Pinpoint the cell where the given text exists, returning its [X, Y] midpoint coordinate. 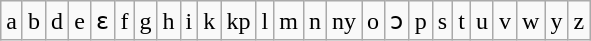
o [374, 21]
p [420, 21]
e [80, 21]
ɔ [398, 21]
i [189, 21]
h [168, 21]
b [34, 21]
d [58, 21]
ny [344, 21]
kp [238, 21]
l [265, 21]
v [504, 21]
u [482, 21]
t [462, 21]
y [556, 21]
n [314, 21]
s [442, 21]
k [210, 21]
ɛ [102, 21]
g [146, 21]
a [12, 21]
m [289, 21]
w [531, 21]
f [124, 21]
z [579, 21]
